Locate the cell with the specified text and output its [x, y] center coordinate. 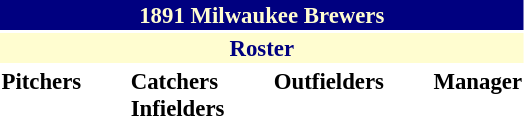
Roster [262, 48]
1891 Milwaukee Brewers [262, 15]
